Scan for the cell matching the given text and deliver its (x, y) coordinate at center. 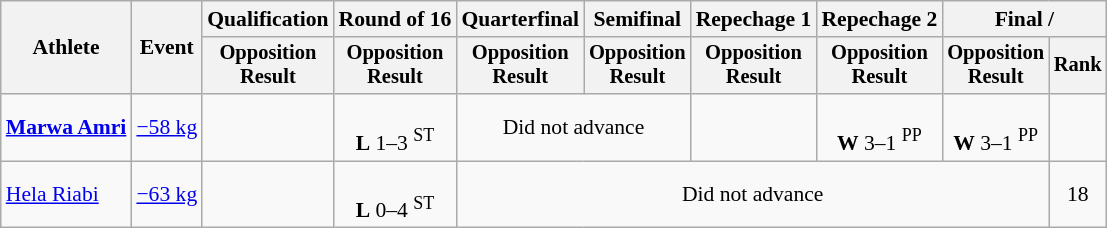
18 (1078, 194)
Rank (1078, 66)
−58 kg (166, 128)
Quarterfinal (520, 19)
Qualification (268, 19)
Repechage 1 (754, 19)
L 0–4 ST (396, 194)
Marwa Amri (66, 128)
−63 kg (166, 194)
Semifinal (638, 19)
Hela Riabi (66, 194)
Event (166, 48)
Athlete (66, 48)
Repechage 2 (879, 19)
L 1–3 ST (396, 128)
Final / (1024, 19)
Round of 16 (396, 19)
